Identify which cell holds the provided text, then report its [X, Y] central coordinate. 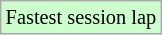
Fastest session lap [81, 17]
